Locate the cell with the specified text and output its [X, Y] center coordinate. 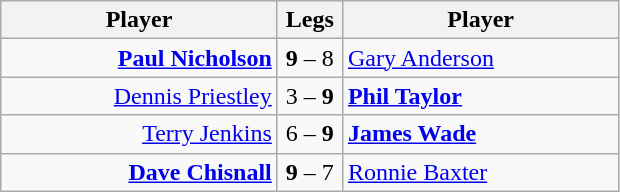
Dennis Priestley [140, 96]
Phil Taylor [480, 96]
9 – 8 [310, 58]
Paul Nicholson [140, 58]
Gary Anderson [480, 58]
Dave Chisnall [140, 172]
James Wade [480, 134]
Ronnie Baxter [480, 172]
Legs [310, 20]
9 – 7 [310, 172]
3 – 9 [310, 96]
6 – 9 [310, 134]
Terry Jenkins [140, 134]
